Extract the [x, y] coordinate from the center of the cell holding the provided text.  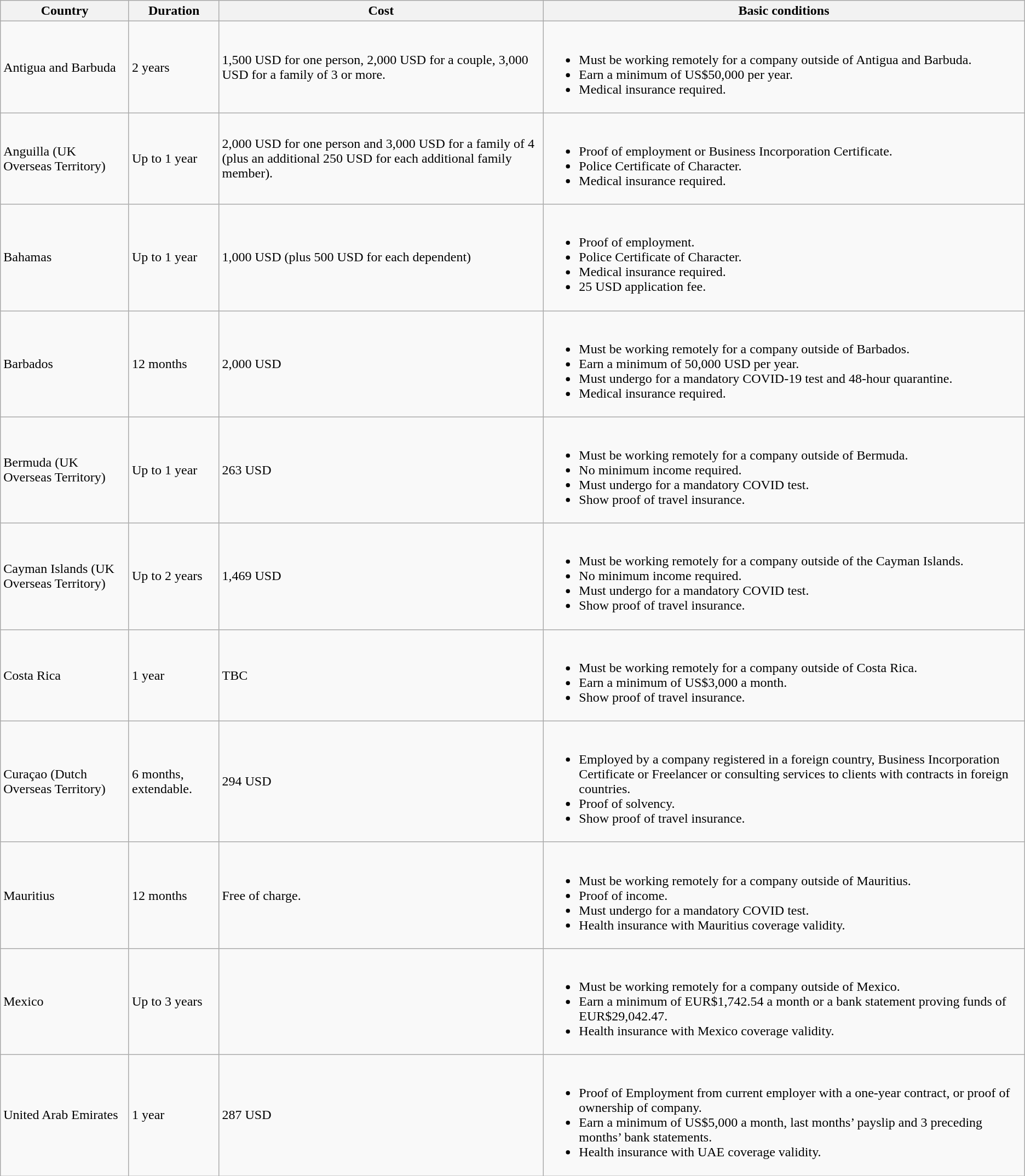
287 USD [381, 1115]
Curaçao (Dutch Overseas Territory) [65, 781]
Proof of employment.Police Certificate of Character.Medical insurance required.25 USD application fee. [784, 257]
Barbados [65, 364]
Antigua and Barbuda [65, 67]
Proof of employment or Business Incorporation Certificate.Police Certificate of Character.Medical insurance required. [784, 159]
Costa Rica [65, 675]
Cayman Islands (UK Overseas Territory) [65, 576]
1,469 USD [381, 576]
Mauritius [65, 895]
TBC [381, 675]
6 months, extendable. [174, 781]
1,500 USD for one person, 2,000 USD for a couple, 3,000 USD for a family of 3 or more. [381, 67]
Mexico [65, 1001]
Basic conditions [784, 11]
Up to 2 years [174, 576]
Must be working remotely for a company outside of Antigua and Barbuda.Earn a minimum of US$50,000 per year.Medical insurance required. [784, 67]
2,000 USD [381, 364]
Country [65, 11]
2,000 USD for one person and 3,000 USD for a family of 4 (plus an additional 250 USD for each additional family member). [381, 159]
Cost [381, 11]
Anguilla (UK Overseas Territory) [65, 159]
United Arab Emirates [65, 1115]
Bermuda (UK Overseas Territory) [65, 470]
2 years [174, 67]
Up to 3 years [174, 1001]
Duration [174, 11]
Bahamas [65, 257]
Free of charge. [381, 895]
294 USD [381, 781]
Must be working remotely for a company outside of Costa Rica.Earn a minimum of US$3,000 a month.Show proof of travel insurance. [784, 675]
263 USD [381, 470]
1,000 USD (plus 500 USD for each dependent) [381, 257]
